Search for the cell housing the specified text and yield its (x, y) center coordinate. 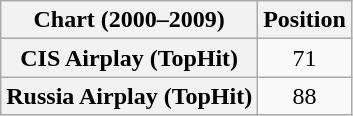
CIS Airplay (TopHit) (130, 58)
Russia Airplay (TopHit) (130, 96)
Chart (2000–2009) (130, 20)
88 (305, 96)
Position (305, 20)
71 (305, 58)
